Locate the cell with the specified text and output its (x, y) center coordinate. 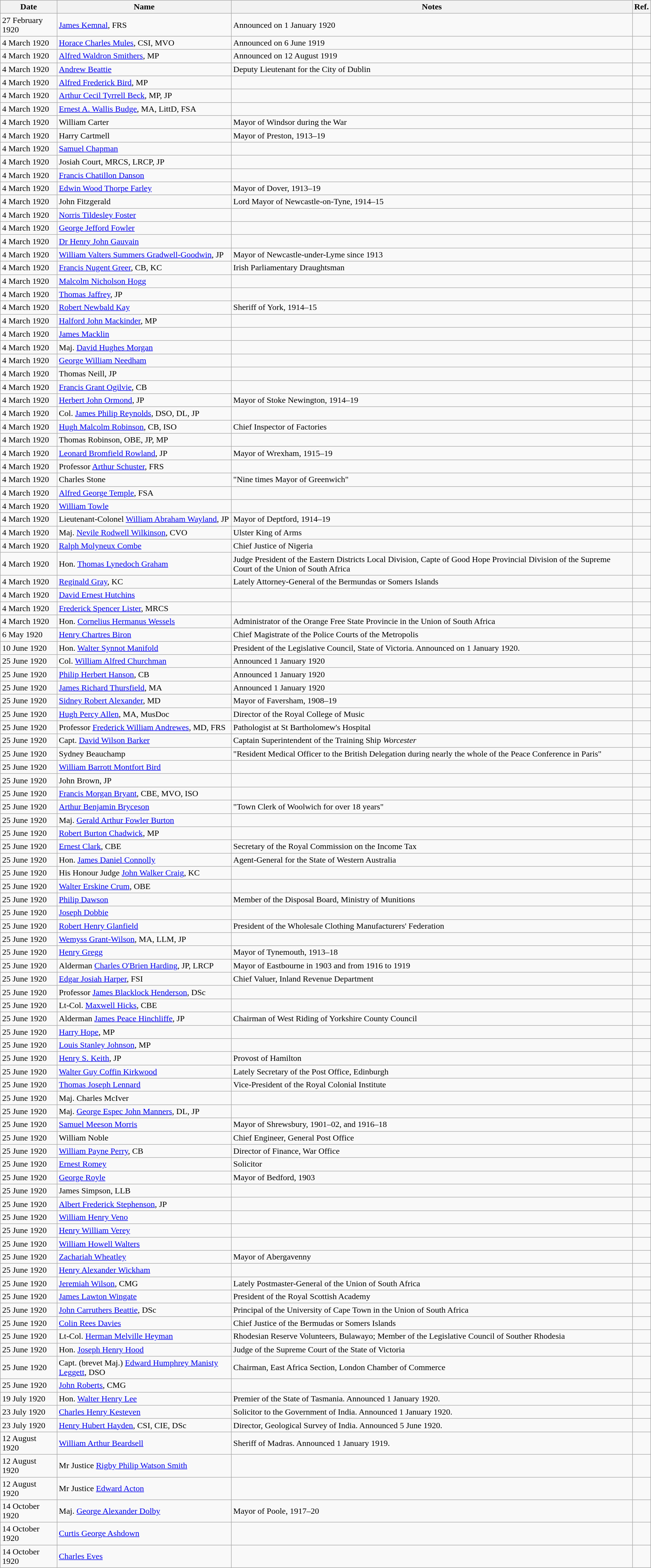
William Valters Summers Gradwell-Goodwin, JP (144, 255)
President of the Legislative Council, State of Victoria. Announced on 1 January 1920. (432, 648)
Maj. George Alexander Dolby (144, 1511)
Colin Rees Davies (144, 1323)
William Henry Veno (144, 1217)
Notes (432, 7)
Andrew Beattie (144, 69)
William Arthur Beardsell (144, 1443)
Mayor of Dover, 1913–19 (432, 189)
Edgar Josiah Harper, FSI (144, 979)
Maj. Nevile Rodwell Wilkinson, CVO (144, 533)
Date (29, 7)
Announced on 12 August 1919 (432, 56)
Pathologist at St Bartholomew's Hospital (432, 727)
Lately Secretary of the Post Office, Edinburgh (432, 1072)
David Ernest Hutchins (144, 595)
Maj. David Hughes Morgan (144, 347)
George William Needham (144, 360)
Hugh Percy Allen, MA, MusDoc (144, 714)
Professor James Blacklock Henderson, DSc (144, 992)
Arthur Cecil Tyrrell Beck, MP, JP (144, 96)
Leonard Bromfield Rowland, JP (144, 453)
Robert Henry Glanfield (144, 926)
Mayor of Shrewsbury, 1901–02, and 1916–18 (432, 1125)
Mayor of Wrexham, 1915–19 (432, 453)
Sydney Beauchamp (144, 754)
"Nine times Mayor of Greenwich" (432, 480)
Charles Stone (144, 480)
Announced on 6 June 1919 (432, 43)
Francis Nugent Greer, CB, KC (144, 268)
Lord Mayor of Newcastle-on-Tyne, 1914–15 (432, 202)
Norris Tildesley Foster (144, 215)
Chairman, East Africa Section, London Chamber of Commerce (432, 1368)
Vice-President of the Royal Colonial Institute (432, 1085)
Alderman Charles O'Brien Harding, JP, LRCP (144, 966)
Lt-Col. Herman Melville Heyman (144, 1336)
James Simpson, LLB (144, 1191)
William Carter (144, 122)
Henry William Verey (144, 1230)
Henry Chartres Biron (144, 635)
Solicitor to the Government of India. Announced 1 January 1920. (432, 1412)
Secretary of the Royal Commission on the Income Tax (432, 847)
John Fitzgerald (144, 202)
Jeremiah Wilson, CMG (144, 1283)
Agent-General for the State of Western Australia (432, 860)
Chairman of West Riding of Yorkshire County Council (432, 1018)
Chief Justice of Nigeria (432, 546)
Capt. David Wilson Barker (144, 741)
Deputy Lieutenant for the City of Dublin (432, 69)
Robert Burton Chadwick, MP (144, 833)
Mayor of Newcastle-under-Lyme since 1913 (432, 255)
Maj. Gerald Arthur Fowler Burton (144, 820)
Henry Alexander Wickham (144, 1270)
Ernest Romey (144, 1164)
Ralph Molyneux Combe (144, 546)
Thomas Robinson, OBE, JP, MP (144, 440)
Albert Frederick Stephenson, JP (144, 1204)
His Honour Judge John Walker Craig, KC (144, 873)
Francis Chatillon Danson (144, 175)
James Kemnal, FRS (144, 25)
Member of the Disposal Board, Ministry of Munitions (432, 899)
Col. William Alfred Churchman (144, 661)
6 May 1920 (29, 635)
Premier of the State of Tasmania. Announced 1 January 1920. (432, 1399)
Louis Stanley Johnson, MP (144, 1045)
Chief Justice of the Bermudas or Somers Islands (432, 1323)
Philip Dawson (144, 899)
President of the Royal Scottish Academy (432, 1297)
Francis Grant Ogilvie, CB (144, 387)
Principal of the University of Cape Town in the Union of South Africa (432, 1310)
Henry Hubert Hayden, CSI, CIE, DSc (144, 1425)
Mayor of Windsor during the War (432, 122)
Frederick Spencer Lister, MRCS (144, 608)
Arthur Benjamin Bryceson (144, 807)
Hon. Thomas Lynedoch Graham (144, 563)
Mayor of Abergavenny (432, 1257)
"Resident Medical Officer to the British Delegation during nearly the whole of the Peace Conference in Paris" (432, 754)
Josiah Court, MRCS, LRCP, JP (144, 162)
Charles Eves (144, 1556)
Chief Valuer, Inland Revenue Department (432, 979)
Mayor of Faversham, 1908–19 (432, 701)
Alderman James Peace Hinchliffe, JP (144, 1018)
Chief Inspector of Factories (432, 427)
Reginald Gray, KC (144, 582)
27 February 1920 (29, 25)
Henry S. Keith, JP (144, 1058)
Philip Herbert Hanson, CB (144, 674)
Director, Geological Survey of India. Announced 5 June 1920. (432, 1425)
Alfred Frederick Bird, MP (144, 82)
Robert Newbald Kay (144, 307)
Thomas Jaffrey, JP (144, 294)
Mayor of Preston, 1913–19 (432, 135)
Ref. (641, 7)
Col. James Philip Reynolds, DSO, DL, JP (144, 414)
Herbert John Ormond, JP (144, 400)
Judge President of the Eastern Districts Local Division, Capte of Good Hope Provincial Division of the Supreme Court of the Union of South Africa (432, 563)
Mayor of Tynemouth, 1913–18 (432, 952)
Sidney Robert Alexander, MD (144, 701)
Mayor of Stoke Newington, 1914–19 (432, 400)
Judge of the Supreme Court of the State of Victoria (432, 1350)
William Noble (144, 1138)
Ernest Clark, CBE (144, 847)
Sheriff of York, 1914–15 (432, 307)
Lt-Col. Maxwell Hicks, CBE (144, 1005)
Mr Justice Rigby Philip Watson Smith (144, 1466)
Provost of Hamilton (432, 1058)
Name (144, 7)
Chief Engineer, General Post Office (432, 1138)
Hon. Walter Henry Lee (144, 1399)
Director of the Royal College of Music (432, 714)
Joseph Dobbie (144, 913)
George Royle (144, 1177)
Hon. Joseph Henry Hood (144, 1350)
19 July 1920 (29, 1399)
Alfred Waldron Smithers, MP (144, 56)
Henry Gregg (144, 952)
Rhodesian Reserve Volunteers, Bulawayo; Member of the Legislative Council of Souther Rhodesia (432, 1336)
Announced on 1 January 1920 (432, 25)
William Towle (144, 506)
Captain Superintendent of the Training Ship Worcester (432, 741)
Harry Hope, MP (144, 1032)
Hon. James Daniel Connolly (144, 860)
Mayor of Bedford, 1903 (432, 1177)
Malcolm Nicholson Hogg (144, 281)
James Macklin (144, 334)
Ulster King of Arms (432, 533)
Edwin Wood Thorpe Farley (144, 189)
President of the Wholesale Clothing Manufacturers' Federation (432, 926)
Chief Magistrate of the Police Courts of the Metropolis (432, 635)
Curtis George Ashdown (144, 1534)
Samuel Meeson Morris (144, 1125)
William Payne Perry, CB (144, 1151)
William Howell Walters (144, 1243)
Zachariah Wheatley (144, 1257)
Sheriff of Madras. Announced 1 January 1919. (432, 1443)
Mayor of Deptford, 1914–19 (432, 519)
John Roberts, CMG (144, 1385)
Lieutenant-Colonel William Abraham Wayland, JP (144, 519)
Wemyss Grant-Wilson, MA, LLM, JP (144, 939)
James Lawton Wingate (144, 1297)
Mayor of Poole, 1917–20 (432, 1511)
Walter Guy Coffin Kirkwood (144, 1072)
Charles Henry Kesteven (144, 1412)
Maj. Charles McIver (144, 1098)
George Jefford Fowler (144, 228)
Ernest A. Wallis Budge, MA, LittD, FSA (144, 109)
Mr Justice Edward Acton (144, 1488)
"Town Clerk of Woolwich for over 18 years" (432, 807)
Francis Morgan Bryant, CBE, MVO, ISO (144, 793)
Walter Erskine Crum, OBE (144, 886)
Mayor of Eastbourne in 1903 and from 1916 to 1919 (432, 966)
Capt. (brevet Maj.) Edward Humphrey Manisty Leggett, DSO (144, 1368)
Lately Attorney-General of the Bermundas or Somers Islands (432, 582)
John Carruthers Beattie, DSc (144, 1310)
Hon. Walter Synnot Manifold (144, 648)
Halford John Mackinder, MP (144, 321)
Administrator of the Orange Free State Provincie in the Union of South Africa (432, 622)
Thomas Joseph Lennard (144, 1085)
Samuel Chapman (144, 149)
Dr Henry John Gauvain (144, 241)
Maj. George Espec John Manners, DL, JP (144, 1111)
10 June 1920 (29, 648)
William Barrott Montfort Bird (144, 767)
John Brown, JP (144, 780)
Irish Parliamentary Draughtsman (432, 268)
Director of Finance, War Office (432, 1151)
Alfred George Temple, FSA (144, 493)
James Richard Thursfield, MA (144, 688)
Thomas Neill, JP (144, 374)
Lately Postmaster-General of the Union of South Africa (432, 1283)
Horace Charles Mules, CSI, MVO (144, 43)
Professor Arthur Schuster, FRS (144, 466)
Professor Frederick William Andrewes, MD, FRS (144, 727)
Harry Cartmell (144, 135)
Hon. Cornelius Hermanus Wessels (144, 622)
Hugh Malcolm Robinson, CB, ISO (144, 427)
Solicitor (432, 1164)
